Find where the given text appears and provide that cell's center as (x, y) coordinate. 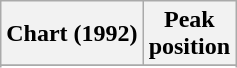
Chart (1992) (72, 34)
Peakposition (189, 34)
